Return the [x, y] coordinate for the center point of the cell that contains the specified text.  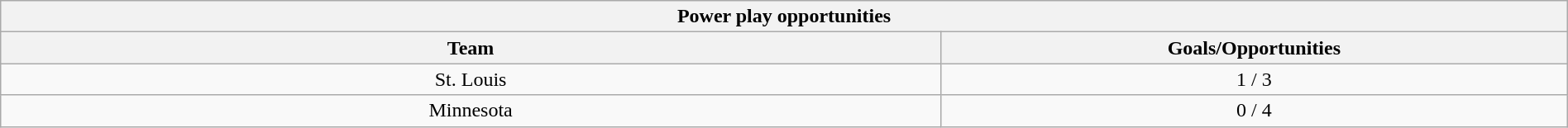
Power play opportunities [784, 17]
St. Louis [471, 79]
1 / 3 [1254, 79]
Goals/Opportunities [1254, 48]
Team [471, 48]
0 / 4 [1254, 111]
Minnesota [471, 111]
